From the cell containing the given text, extract its center point as (X, Y) coordinate. 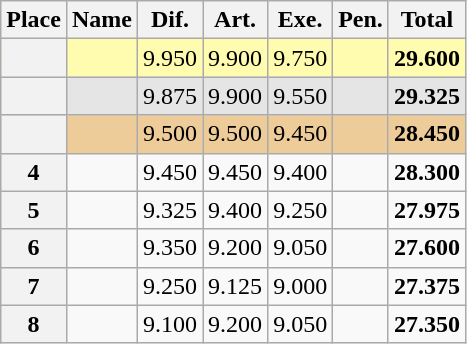
29.600 (426, 58)
28.450 (426, 134)
6 (34, 248)
9.125 (236, 286)
4 (34, 172)
8 (34, 324)
7 (34, 286)
9.000 (300, 286)
9.350 (170, 248)
Place (34, 20)
5 (34, 210)
Total (426, 20)
27.375 (426, 286)
9.325 (170, 210)
27.350 (426, 324)
Dif. (170, 20)
9.100 (170, 324)
9.550 (300, 96)
Exe. (300, 20)
Art. (236, 20)
9.750 (300, 58)
Pen. (361, 20)
27.600 (426, 248)
9.875 (170, 96)
9.950 (170, 58)
27.975 (426, 210)
Name (102, 20)
28.300 (426, 172)
29.325 (426, 96)
